Determine the (x, y) coordinate at the center of the cell enclosing the given text.  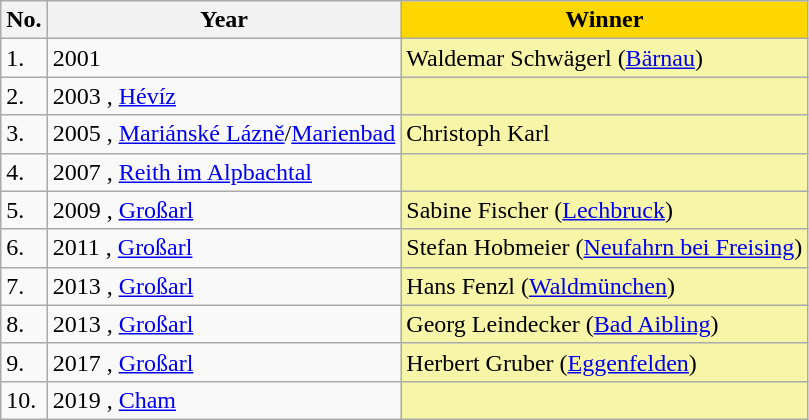
5. (24, 210)
8. (24, 324)
2011 , Großarl (224, 248)
Stefan Hobmeier (Neufahrn bei Freising) (604, 248)
Georg Leindecker (Bad Aibling) (604, 324)
2001 (224, 58)
Winner (604, 20)
2. (24, 96)
4. (24, 172)
2003 , Hévíz (224, 96)
10. (24, 400)
No. (24, 20)
2017 , Großarl (224, 362)
Herbert Gruber (Eggenfelden) (604, 362)
Sabine Fischer (Lechbruck) (604, 210)
Waldemar Schwägerl (Bärnau) (604, 58)
Christoph Karl (604, 134)
6. (24, 248)
2009 , Großarl (224, 210)
1. (24, 58)
Year (224, 20)
3. (24, 134)
7. (24, 286)
2007 , Reith im Alpbachtal (224, 172)
Hans Fenzl (Waldmünchen) (604, 286)
2005 , Mariánské Lázně/Marienbad (224, 134)
2019 , Cham (224, 400)
9. (24, 362)
